Output the [X, Y] coordinate of the center of the cell containing the given text.  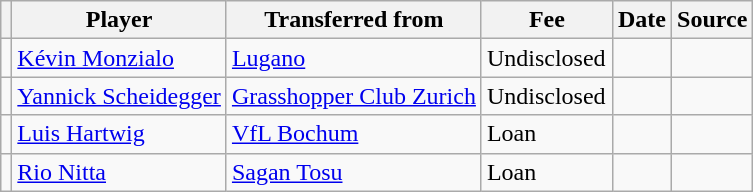
Source [712, 20]
Fee [546, 20]
VfL Bochum [354, 134]
Sagan Tosu [354, 172]
Lugano [354, 58]
Date [642, 20]
Grasshopper Club Zurich [354, 96]
Kévin Monzialo [120, 58]
Luis Hartwig [120, 134]
Yannick Scheidegger [120, 96]
Rio Nitta [120, 172]
Transferred from [354, 20]
Player [120, 20]
